For the text-containing cell, return its midpoint in (X, Y) coordinate format. 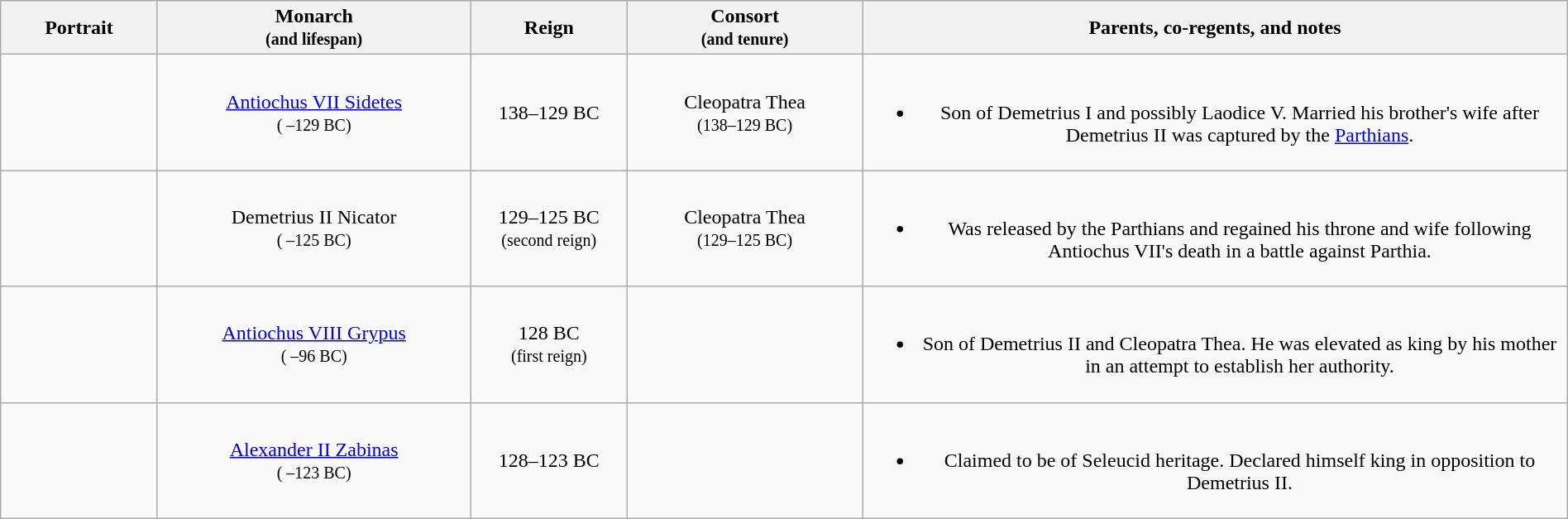
Claimed to be of Seleucid heritage. Declared himself king in opposition to Demetrius II. (1216, 460)
Consort(and tenure) (745, 28)
129–125 BC(second reign) (549, 228)
128 BC(first reign) (549, 344)
Demetrius II Nicator( –125 BC) (314, 228)
Monarch(and lifespan) (314, 28)
Antiochus VII Sidetes( –129 BC) (314, 113)
Son of Demetrius I and possibly Laodice V. Married his brother's wife after Demetrius II was captured by the Parthians. (1216, 113)
Alexander II Zabinas( –123 BC) (314, 460)
Son of Demetrius II and Cleopatra Thea. He was elevated as king by his mother in an attempt to establish her authority. (1216, 344)
138–129 BC (549, 113)
Cleopatra Thea(129–125 BC) (745, 228)
128–123 BC (549, 460)
Cleopatra Thea(138–129 BC) (745, 113)
Antiochus VIII Grypus( –96 BC) (314, 344)
Portrait (79, 28)
Parents, co-regents, and notes (1216, 28)
Reign (549, 28)
Was released by the Parthians and regained his throne and wife following Antiochus VII's death in a battle against Parthia. (1216, 228)
